Locate the cell with the specified text and output its [X, Y] center coordinate. 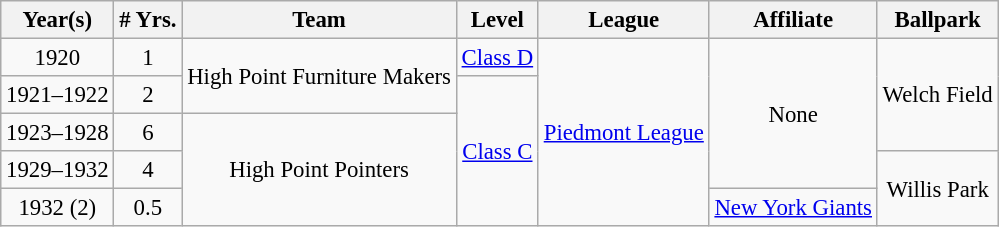
Ballpark [938, 20]
1923–1928 [58, 133]
Class D [497, 58]
1 [148, 58]
2 [148, 95]
Level [497, 20]
None [793, 114]
0.5 [148, 208]
1929–1932 [58, 170]
League [624, 20]
Team [319, 20]
4 [148, 170]
High Point Furniture Makers [319, 76]
# Yrs. [148, 20]
New York Giants [793, 208]
Class C [497, 151]
6 [148, 133]
1932 (2) [58, 208]
Welch Field [938, 96]
1921–1922 [58, 95]
High Point Pointers [319, 170]
1920 [58, 58]
Willis Park [938, 188]
Year(s) [58, 20]
Affiliate [793, 20]
Piedmont League [624, 133]
